Return [X, Y] of the center of cell containing provided text 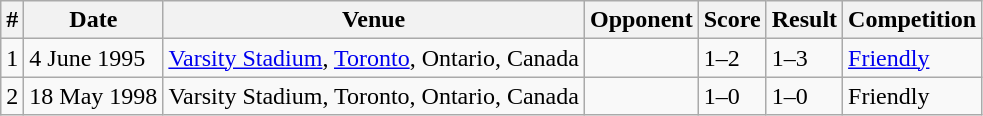
Opponent [641, 20]
Date [94, 20]
1 [12, 58]
Competition [912, 20]
Venue [374, 20]
2 [12, 96]
1–2 [732, 58]
# [12, 20]
Score [732, 20]
Result [804, 20]
4 June 1995 [94, 58]
1–3 [804, 58]
18 May 1998 [94, 96]
